Detect which cell encompasses the target text, then output its (x, y) center coordinate. 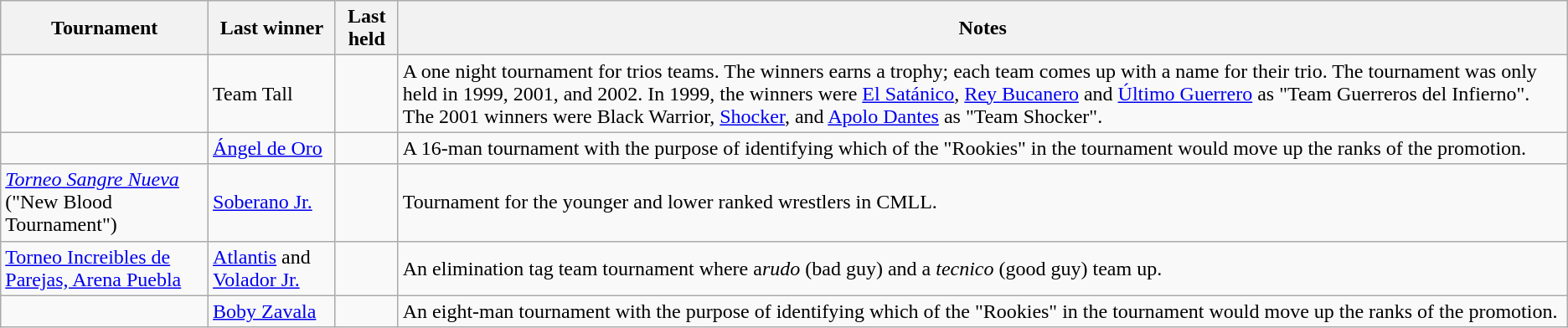
Last held (367, 28)
Torneo Increibles de Parejas, Arena Puebla (105, 268)
Tournament (105, 28)
Last winner (272, 28)
Atlantis and Volador Jr. (272, 268)
Boby Zavala (272, 311)
Team Tall (272, 94)
Ángel de Oro (272, 148)
Torneo Sangre Nueva("New Blood Tournament") (105, 202)
A 16-man tournament with the purpose of identifying which of the "Rookies" in the tournament would move up the ranks of the promotion. (983, 148)
Tournament for the younger and lower ranked wrestlers in CMLL. (983, 202)
An elimination tag team tournament where arudo (bad guy) and a tecnico (good guy) team up. (983, 268)
Soberano Jr. (272, 202)
An eight-man tournament with the purpose of identifying which of the "Rookies" in the tournament would move up the ranks of the promotion. (983, 311)
Notes (983, 28)
